Detect which cell encompasses the target text, then output its [x, y] center coordinate. 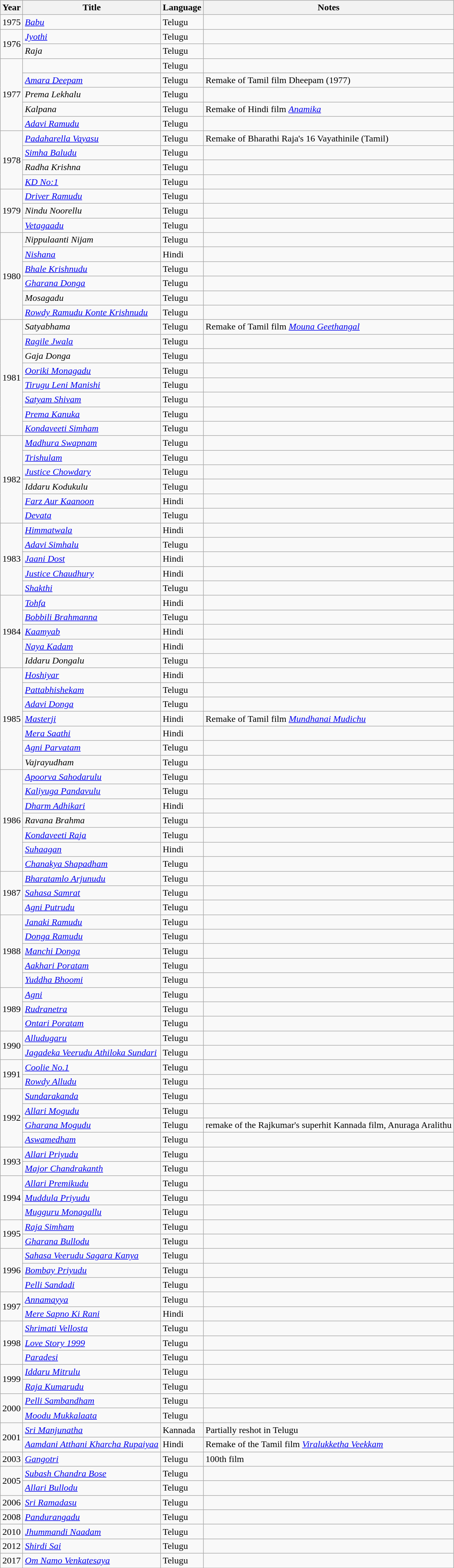
Gharana Donga [92, 283]
1979 [11, 211]
Gangotri [92, 1459]
Manchi Donga [92, 951]
Babu [92, 22]
1989 [11, 1009]
1993 [11, 1162]
Jhummandi Naadam [92, 1531]
Jagadeka Veerudu Athiloka Sundari [92, 1052]
Remake of the Tamil film Viralukketha Veekkam [328, 1444]
Bharatamlo Arjunudu [92, 878]
Kalpana [92, 109]
Title [92, 8]
Language [182, 8]
Adavi Simhalu [92, 545]
1996 [11, 1270]
Kaamyab [92, 631]
Rudranetra [92, 1009]
Pelli Sandadi [92, 1285]
Remake of Tamil film Mouna Geethangal [328, 327]
1984 [11, 631]
Nindu Noorellu [92, 211]
Naya Kadam [92, 646]
1990 [11, 1045]
Raja Kumarudu [92, 1386]
Dharm Adhikari [92, 806]
Remake of Hindi film Anamika [328, 109]
Padaharella Vayasu [92, 138]
2005 [11, 1481]
Ravana Brahma [92, 820]
Notes [328, 8]
100th film [328, 1459]
1988 [11, 951]
Madhura Swapnam [92, 443]
Kaliyuga Pandavulu [92, 791]
remake of the Rajkumar's superhit Kannada film, Anuraga Aralithu [328, 1125]
Paradesi [92, 1358]
Jyothi [92, 37]
Simha Baludu [92, 153]
Hoshiyar [92, 675]
Satyabhama [92, 327]
Prema Kanuka [92, 414]
1995 [11, 1234]
Remake of Bharathi Raja's 16 Vayathinile (Tamil) [328, 138]
Raja [92, 51]
Year [11, 8]
Donga Ramudu [92, 937]
Partially reshot in Telugu [328, 1430]
Kannada [182, 1430]
Love Story 1999 [92, 1343]
Kondaveeti Raja [92, 835]
Alludugaru [92, 1038]
1981 [11, 378]
Allari Mogudu [92, 1111]
Janaki Ramudu [92, 922]
Vetagaadu [92, 225]
2008 [11, 1517]
1978 [11, 160]
Ooriki Monagadu [92, 370]
Apoorva Sahodarulu [92, 777]
2017 [11, 1560]
Driver Ramudu [92, 196]
Raja Simham [92, 1227]
Himmatwala [92, 530]
1987 [11, 893]
1975 [11, 22]
Iddaru Mitrulu [92, 1372]
Rowdy Ramudu Konte Krishnudu [92, 312]
Allari Premikudu [92, 1183]
Aswamedham [92, 1140]
1983 [11, 559]
Muddula Priyudu [92, 1198]
Nippulaanti Nijam [92, 240]
Pattabhishekam [92, 690]
Annamayya [92, 1299]
Gaja Donga [92, 356]
Mere Sapno Ki Rani [92, 1314]
Kondaveeti Simham [92, 429]
Nishana [92, 254]
Justice Chowdary [92, 472]
Coolie No.1 [92, 1067]
Adavi Donga [92, 704]
1991 [11, 1074]
Sri Ramadasu [92, 1502]
Mosagadu [92, 298]
Om Namo Venkatesaya [92, 1560]
2003 [11, 1459]
Remake of Tamil film Dheepam (1977) [328, 80]
2006 [11, 1502]
Suhaagan [92, 849]
1982 [11, 479]
Shirdi Sai [92, 1546]
1977 [11, 95]
Agni [92, 994]
1980 [11, 276]
Sundarakanda [92, 1096]
Trishulam [92, 458]
1999 [11, 1379]
Allari Bullodu [92, 1488]
Rowdy Alludu [92, 1081]
Allari Priyudu [92, 1154]
Iddaru Dongalu [92, 661]
Tirugu Leni Manishi [92, 385]
Sahasa Samrat [92, 893]
Prema Lekhalu [92, 95]
Farz Aur Kaanoon [92, 501]
KD No:1 [92, 182]
1985 [11, 719]
Major Chandrakanth [92, 1169]
Justice Chaudhury [92, 574]
Jaani Dost [92, 559]
Adavi Ramudu [92, 124]
Remake of Tamil film Mundhanai Mudichu [328, 719]
Satyam Shivam [92, 399]
Aamdani Atthani Kharcha Rupaiyaa [92, 1444]
Agni Putrudu [92, 908]
Devata [92, 516]
1997 [11, 1306]
1998 [11, 1343]
Yuddha Bhoomi [92, 980]
Pandurangadu [92, 1517]
2010 [11, 1531]
1994 [11, 1198]
Bombay Priyudu [92, 1270]
2012 [11, 1546]
Sri Manjunatha [92, 1430]
Pelli Sambandham [92, 1401]
Subash Chandra Bose [92, 1473]
Amara Deepam [92, 80]
Moodu Mukkalaata [92, 1415]
2000 [11, 1408]
2001 [11, 1437]
Shakthi [92, 588]
Bobbili Brahmanna [92, 617]
Tohfa [92, 602]
Vajrayudham [92, 762]
Masterji [92, 719]
Ontari Poratam [92, 1023]
Mugguru Monagallu [92, 1212]
Ragile Jwala [92, 341]
1976 [11, 44]
Chanakya Shapadham [92, 864]
Agni Parvatam [92, 748]
Iddaru Kodukulu [92, 487]
1992 [11, 1118]
Shrimati Vellosta [92, 1328]
Sahasa Veerudu Sagara Kanya [92, 1256]
Aakhari Poratam [92, 966]
1986 [11, 820]
Gharana Bullodu [92, 1241]
Gharana Mogudu [92, 1125]
Mera Saathi [92, 733]
Bhale Krishnudu [92, 269]
Radha Krishna [92, 167]
